Detect which cell encompasses the target text, then output its (x, y) center coordinate. 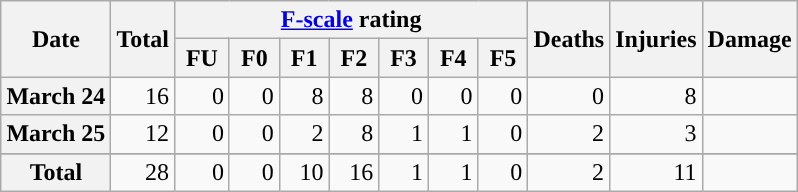
Deaths (569, 39)
F5 (503, 58)
28 (143, 172)
March 25 (56, 134)
Injuries (656, 39)
F-scale rating (350, 20)
F4 (453, 58)
11 (656, 172)
FU (202, 58)
F3 (404, 58)
Damage (750, 39)
Date (56, 39)
F2 (354, 58)
3 (656, 134)
12 (143, 134)
10 (304, 172)
F0 (254, 58)
F1 (304, 58)
March 24 (56, 96)
